Provide the (x, y) coordinate of the cell's center where the given text is located.  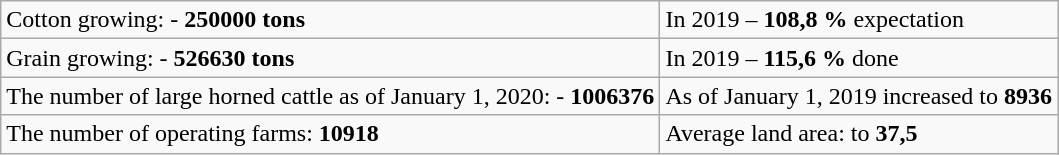
Average land area: to 37,5 (859, 134)
As of January 1, 2019 increased to 8936 (859, 96)
Cotton growing: - 250000 tons (330, 20)
In 2019 – 108,8 % expectation (859, 20)
In 2019 – 115,6 % done (859, 58)
Grain growing: - 526630 tons (330, 58)
The number of operating farms: 10918 (330, 134)
The number of large horned cattle as of January 1, 2020: - 1006376 (330, 96)
